Locate the cell with the specified text and output its (X, Y) center coordinate. 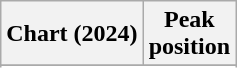
Chart (2024) (72, 34)
Peakposition (189, 34)
